Return [X, Y] of the center of cell containing provided text 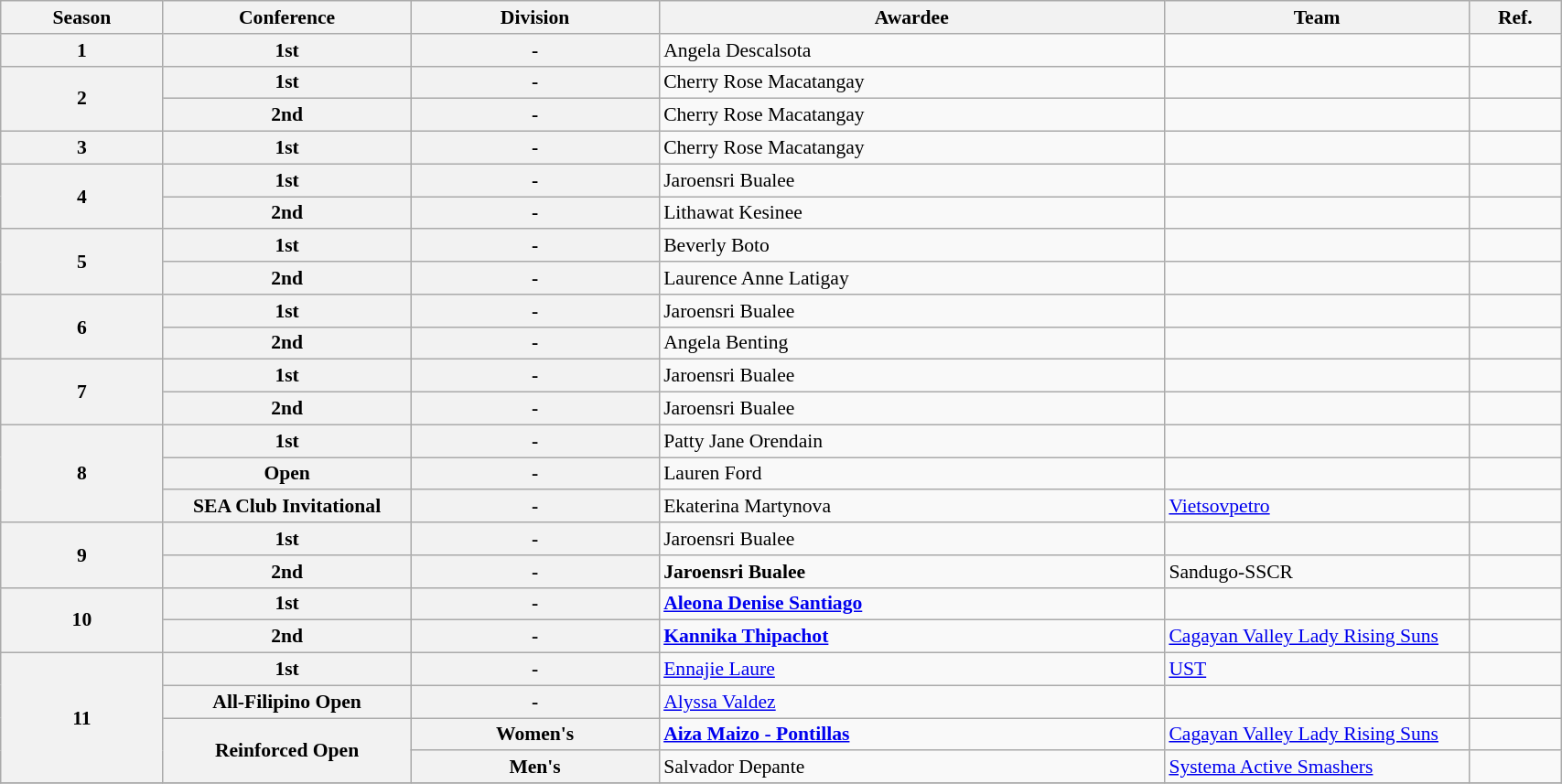
Team [1317, 17]
3 [82, 148]
9 [82, 554]
Season [82, 17]
Vietsovpetro [1317, 507]
Division [534, 17]
Beverly Boto [911, 246]
Aiza Maizo - Pontillas [911, 735]
Patty Jane Orendain [911, 441]
4 [82, 196]
SEA Club Invitational [287, 507]
All-Filipino Open [287, 702]
Sandugo-SSCR [1317, 572]
8 [82, 474]
Open [287, 474]
Reinforced Open [287, 750]
Ennajie Laure [911, 670]
Alyssa Valdez [911, 702]
Laurence Anne Latigay [911, 278]
11 [82, 718]
Ekaterina Martynova [911, 507]
Awardee [911, 17]
Systema Active Smashers [1317, 768]
Aleona Denise Santiago [911, 604]
Women's [534, 735]
Conference [287, 17]
Ref. [1515, 17]
Lithawat Kesinee [911, 213]
7 [82, 392]
10 [82, 620]
Men's [534, 768]
Angela Benting [911, 343]
Angela Descalsota [911, 50]
Kannika Thipachot [911, 637]
5 [82, 262]
Salvador Depante [911, 768]
UST [1317, 670]
2 [82, 99]
Lauren Ford [911, 474]
1 [82, 50]
6 [82, 328]
